Extract the [x, y] coordinate from the center of the cell holding the provided text.  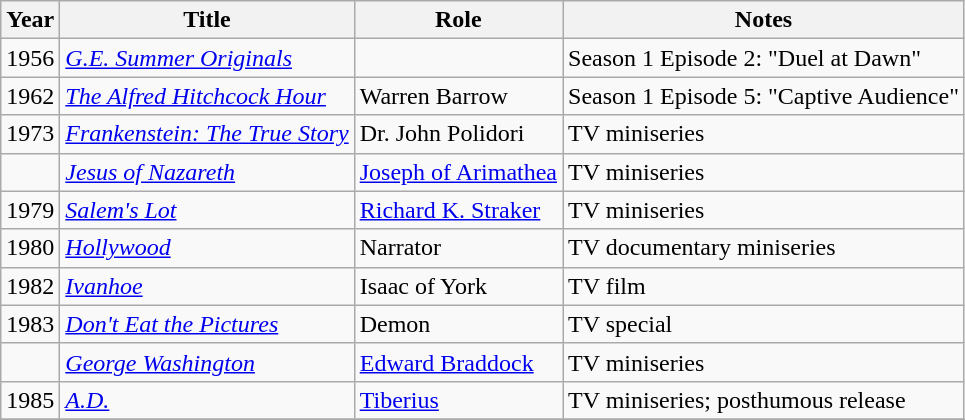
The Alfred Hitchcock Hour [207, 96]
1983 [30, 324]
TV documentary miniseries [764, 248]
Year [30, 20]
Isaac of York [458, 286]
Hollywood [207, 248]
Frankenstein: The True Story [207, 134]
Title [207, 20]
A.D. [207, 400]
Ivanhoe [207, 286]
1979 [30, 210]
TV miniseries; posthumous release [764, 400]
1962 [30, 96]
TV film [764, 286]
Season 1 Episode 5: "Captive Audience" [764, 96]
Narrator [458, 248]
Edward Braddock [458, 362]
1985 [30, 400]
TV special [764, 324]
Season 1 Episode 2: "Duel at Dawn" [764, 58]
Don't Eat the Pictures [207, 324]
1973 [30, 134]
Dr. John Polidori [458, 134]
Notes [764, 20]
Warren Barrow [458, 96]
George Washington [207, 362]
Tiberius [458, 400]
1982 [30, 286]
G.E. Summer Originals [207, 58]
1956 [30, 58]
Joseph of Arimathea [458, 172]
Jesus of Nazareth [207, 172]
Demon [458, 324]
Salem's Lot [207, 210]
Richard K. Straker [458, 210]
Role [458, 20]
1980 [30, 248]
